Identify which cell holds the provided text, then report its [x, y] central coordinate. 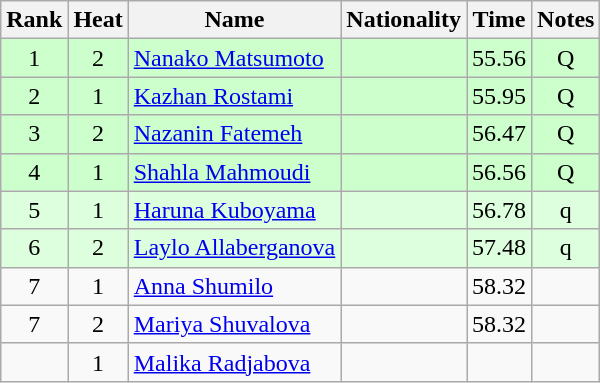
Mariya Shuvalova [234, 324]
55.56 [500, 58]
Anna Shumilo [234, 286]
56.47 [500, 134]
Shahla Mahmoudi [234, 172]
Laylo Allaberganova [234, 248]
6 [34, 248]
Name [234, 20]
Heat [98, 20]
56.78 [500, 210]
56.56 [500, 172]
3 [34, 134]
4 [34, 172]
Notes [566, 20]
Haruna Kuboyama [234, 210]
Nanako Matsumoto [234, 58]
Time [500, 20]
55.95 [500, 96]
Nationality [404, 20]
Nazanin Fatemeh [234, 134]
5 [34, 210]
57.48 [500, 248]
Kazhan Rostami [234, 96]
Rank [34, 20]
Malika Radjabova [234, 362]
